Locate the cell with the specified text and output its (X, Y) center coordinate. 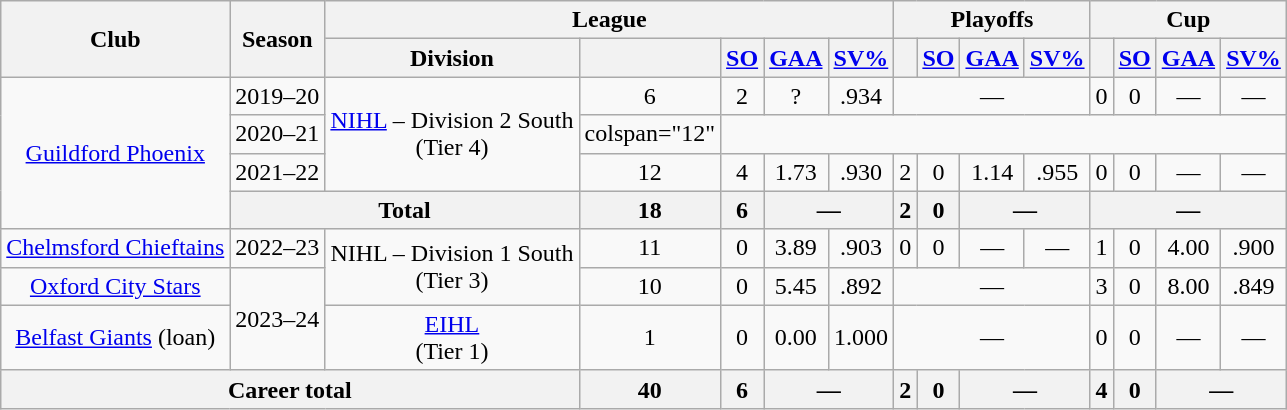
2022–23 (278, 248)
10 (650, 286)
11 (650, 248)
Chelmsford Chieftains (116, 248)
.892 (861, 286)
2019–20 (278, 96)
.903 (861, 248)
Oxford City Stars (116, 286)
Season (278, 39)
12 (650, 172)
EIHL(Tier 1) (452, 338)
Playoffs (992, 20)
5.45 (796, 286)
4.00 (1188, 248)
.955 (1057, 172)
40 (650, 389)
League (610, 20)
Division (452, 58)
.930 (861, 172)
2021–22 (278, 172)
NIHL – Division 1 South(Tier 3) (452, 267)
1.000 (861, 338)
Total (404, 210)
Guildford Phoenix (116, 153)
Belfast Giants (loan) (116, 338)
Cup (1188, 20)
.900 (1254, 248)
NIHL – Division 2 South(Tier 4) (452, 134)
3 (1102, 286)
2023–24 (278, 318)
1.14 (992, 172)
.934 (861, 96)
Club (116, 39)
Career total (290, 389)
? (796, 96)
18 (650, 210)
2020–21 (278, 134)
0.00 (796, 338)
8.00 (1188, 286)
colspan="12" (650, 134)
.849 (1254, 286)
1.73 (796, 172)
3.89 (796, 248)
